Capture the cell that displays the provided text and extract its (X, Y) central coordinate. 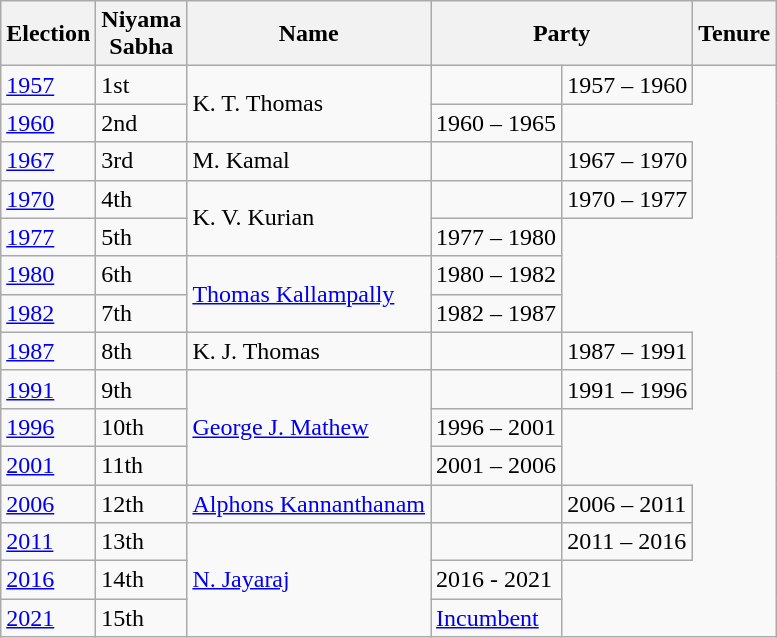
1996 (48, 427)
1960 – 1965 (496, 123)
2011 (48, 542)
2011 – 2016 (628, 542)
8th (142, 351)
5th (142, 237)
NiyamaSabha (142, 34)
7th (142, 313)
1982 (48, 313)
2001 – 2006 (496, 465)
12th (142, 503)
K. J. Thomas (309, 351)
Incumbent (496, 618)
Party (562, 34)
K. V. Kurian (309, 218)
1991 (48, 389)
1991 – 1996 (628, 389)
2001 (48, 465)
2016 - 2021 (496, 580)
1957 (48, 85)
Thomas Kallampally (309, 294)
K. T. Thomas (309, 104)
1977 (48, 237)
10th (142, 427)
11th (142, 465)
1996 – 2001 (496, 427)
George J. Mathew (309, 427)
3rd (142, 161)
1957 – 1960 (628, 85)
1967 (48, 161)
15th (142, 618)
2nd (142, 123)
M. Kamal (309, 161)
Name (309, 34)
1980 – 1982 (496, 275)
2006 – 2011 (628, 503)
14th (142, 580)
Election (48, 34)
4th (142, 199)
1970 – 1977 (628, 199)
13th (142, 542)
Alphons Kannanthanam (309, 503)
6th (142, 275)
1987 – 1991 (628, 351)
1st (142, 85)
1982 – 1987 (496, 313)
2006 (48, 503)
1967 – 1970 (628, 161)
1970 (48, 199)
N. Jayaraj (309, 580)
1977 – 1980 (496, 237)
9th (142, 389)
1980 (48, 275)
Tenure (734, 34)
2021 (48, 618)
1960 (48, 123)
2016 (48, 580)
1987 (48, 351)
